Extract the [X, Y] coordinate from the center of the cell holding the provided text.  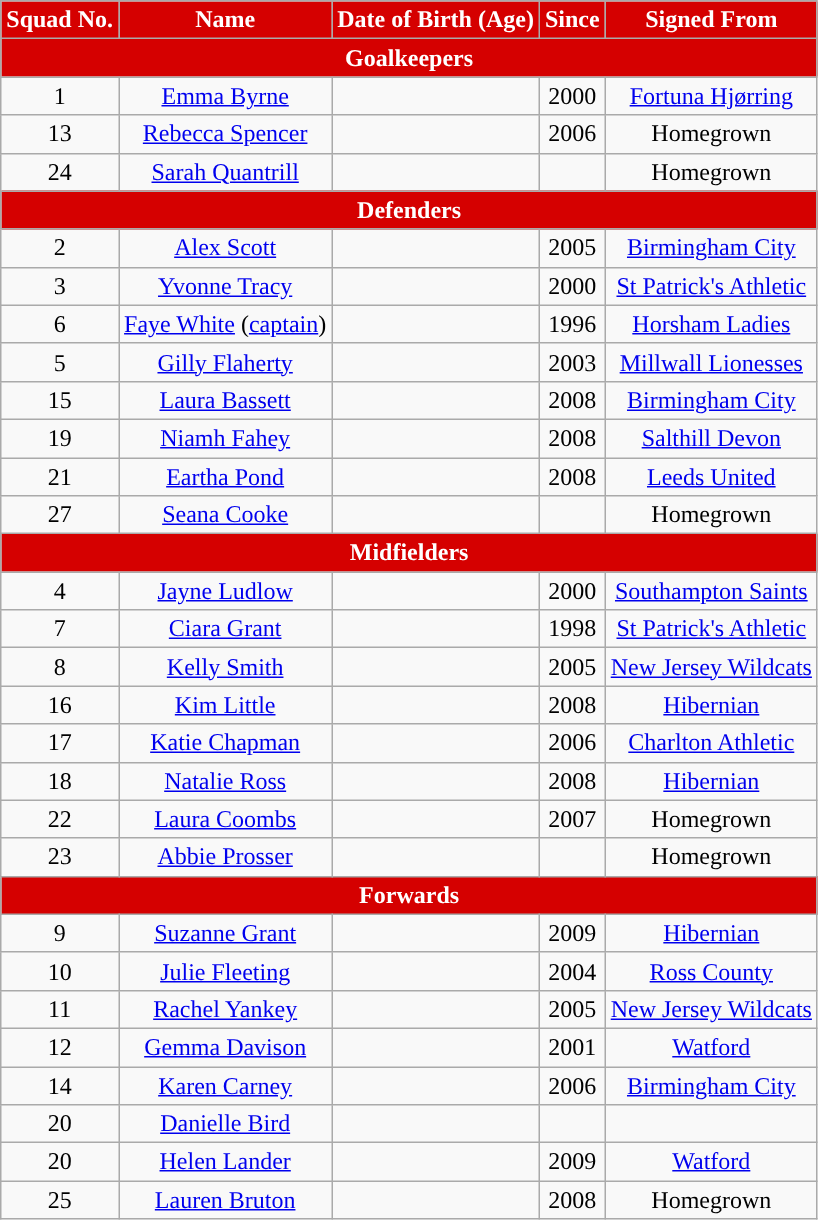
7 [60, 629]
Defenders [410, 210]
10 [60, 971]
Alex Scott [226, 248]
12 [60, 1047]
Charlton Athletic [711, 743]
Sarah Quantrill [226, 172]
5 [60, 362]
Squad No. [60, 20]
Laura Bassett [226, 400]
14 [60, 1085]
1 [60, 96]
15 [60, 400]
Forwards [410, 895]
2003 [572, 362]
Gilly Flaherty [226, 362]
3 [60, 286]
Signed From [711, 20]
24 [60, 172]
Kim Little [226, 705]
18 [60, 781]
23 [60, 857]
4 [60, 591]
2001 [572, 1047]
Leeds United [711, 477]
Danielle Bird [226, 1124]
1996 [572, 324]
Eartha Pond [226, 477]
6 [60, 324]
Niamh Fahey [226, 438]
Name [226, 20]
Kelly Smith [226, 667]
Rachel Yankey [226, 1009]
25 [60, 1200]
21 [60, 477]
Abbie Prosser [226, 857]
Millwall Lionesses [711, 362]
Jayne Ludlow [226, 591]
27 [60, 515]
Helen Lander [226, 1162]
Ciara Grant [226, 629]
13 [60, 134]
Faye White (captain) [226, 324]
Lauren Bruton [226, 1200]
Gemma Davison [226, 1047]
19 [60, 438]
Midfielders [410, 553]
Yvonne Tracy [226, 286]
17 [60, 743]
Southampton Saints [711, 591]
Suzanne Grant [226, 933]
22 [60, 819]
Julie Fleeting [226, 971]
Salthill Devon [711, 438]
8 [60, 667]
16 [60, 705]
Karen Carney [226, 1085]
2004 [572, 971]
1998 [572, 629]
Since [572, 20]
2007 [572, 819]
Date of Birth (Age) [436, 20]
Laura Coombs [226, 819]
Fortuna Hjørring [711, 96]
Katie Chapman [226, 743]
Natalie Ross [226, 781]
Emma Byrne [226, 96]
Rebecca Spencer [226, 134]
Ross County [711, 971]
9 [60, 933]
Goalkeepers [410, 58]
Seana Cooke [226, 515]
2 [60, 248]
Horsham Ladies [711, 324]
11 [60, 1009]
